Provide the [x, y] coordinate of the cell's center where the given text is located.  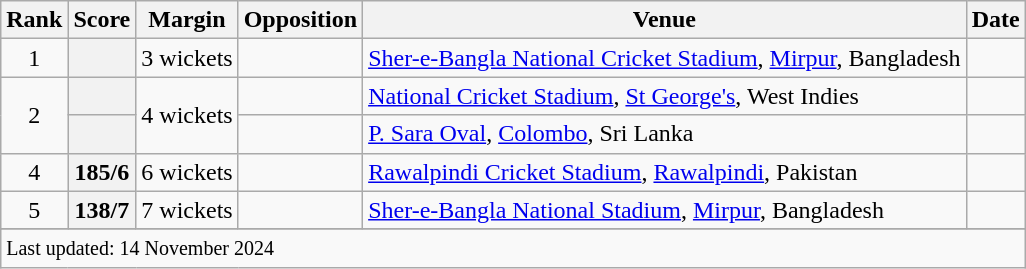
138/7 [102, 210]
Date [996, 20]
National Cricket Stadium, St George's, West Indies [664, 96]
7 wickets [187, 210]
5 [34, 210]
4 wickets [187, 115]
P. Sara Oval, Colombo, Sri Lanka [664, 134]
Last updated: 14 November 2024 [513, 248]
Venue [664, 20]
Sher-e-Bangla National Stadium, Mirpur, Bangladesh [664, 210]
2 [34, 115]
4 [34, 172]
Margin [187, 20]
Rank [34, 20]
Sher-e-Bangla National Cricket Stadium, Mirpur, Bangladesh [664, 58]
6 wickets [187, 172]
1 [34, 58]
3 wickets [187, 58]
185/6 [102, 172]
Rawalpindi Cricket Stadium, Rawalpindi, Pakistan [664, 172]
Score [102, 20]
Opposition [300, 20]
